Return the [x, y] coordinate for the center point of the cell that contains the specified text.  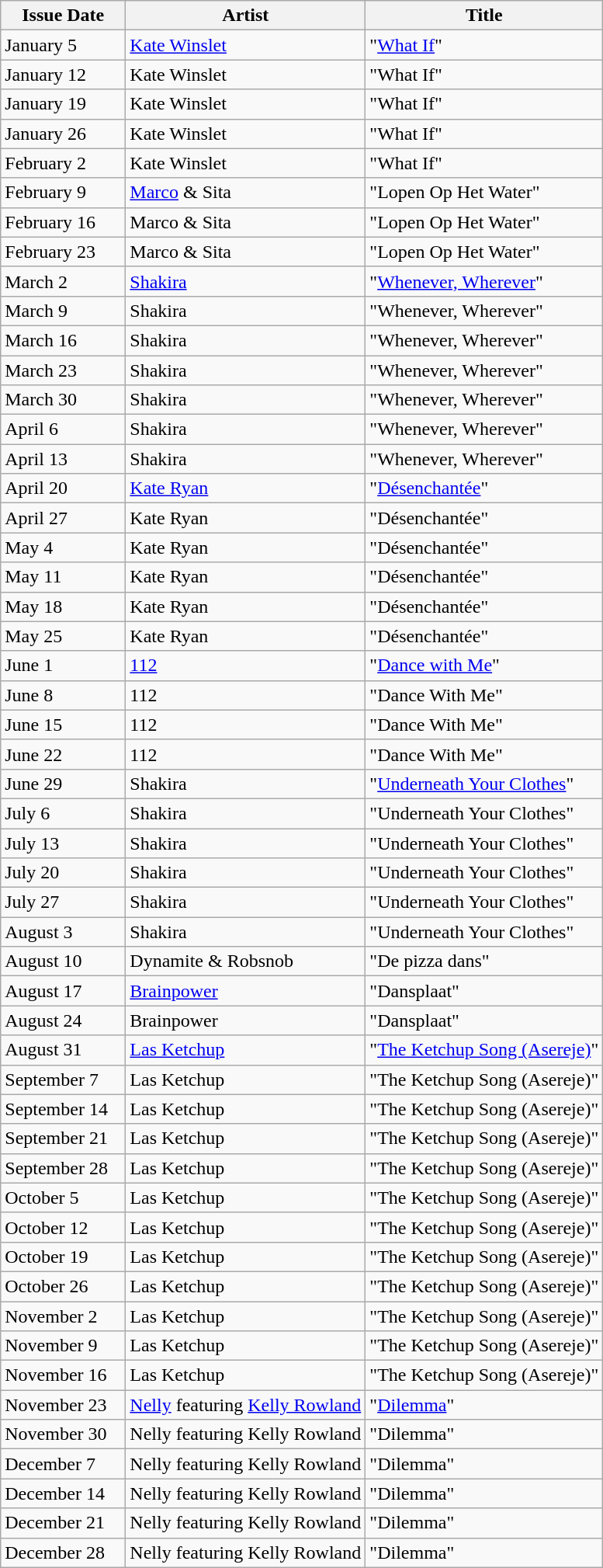
April 27 [64, 518]
"Dance with Me" [484, 666]
February 9 [64, 193]
September 28 [64, 1168]
July 13 [64, 843]
Artist [245, 16]
January 5 [64, 45]
Title [484, 16]
August 17 [64, 991]
November 2 [64, 1316]
March 2 [64, 281]
December 14 [64, 1493]
May 11 [64, 577]
February 23 [64, 252]
November 30 [64, 1434]
"De pizza dans" [484, 961]
Dynamite & Robsnob [245, 961]
July 20 [64, 873]
May 25 [64, 636]
June 29 [64, 784]
August 10 [64, 961]
February 2 [64, 163]
August 24 [64, 1020]
June 8 [64, 695]
January 19 [64, 104]
December 7 [64, 1464]
March 23 [64, 370]
November 23 [64, 1405]
June 15 [64, 725]
October 12 [64, 1227]
September 7 [64, 1080]
November 16 [64, 1375]
May 4 [64, 548]
August 31 [64, 1050]
May 18 [64, 607]
October 26 [64, 1286]
February 16 [64, 222]
October 19 [64, 1257]
March 16 [64, 340]
Issue Date [64, 16]
April 13 [64, 459]
December 28 [64, 1552]
July 27 [64, 902]
January 26 [64, 134]
March 30 [64, 400]
September 14 [64, 1109]
June 22 [64, 754]
January 12 [64, 75]
June 1 [64, 666]
April 6 [64, 429]
August 3 [64, 932]
November 9 [64, 1346]
March 9 [64, 311]
April 20 [64, 488]
July 6 [64, 813]
December 21 [64, 1523]
October 5 [64, 1198]
September 21 [64, 1139]
